Scan for the cell matching the given text and deliver its (x, y) coordinate at center. 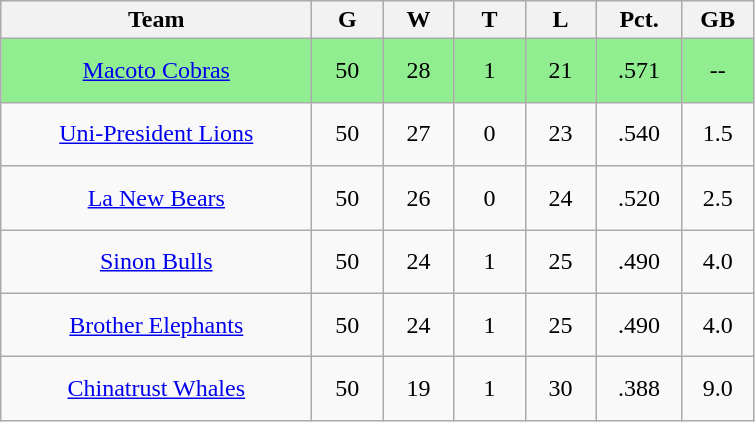
30 (560, 389)
L (560, 20)
27 (418, 134)
.540 (639, 134)
GB (718, 20)
Pct. (639, 20)
19 (418, 389)
Sinon Bulls (156, 262)
.520 (639, 198)
La New Bears (156, 198)
21 (560, 71)
Macoto Cobras (156, 71)
Team (156, 20)
9.0 (718, 389)
2.5 (718, 198)
1.5 (718, 134)
W (418, 20)
G (348, 20)
Brother Elephants (156, 325)
Chinatrust Whales (156, 389)
.571 (639, 71)
26 (418, 198)
23 (560, 134)
28 (418, 71)
Uni-President Lions (156, 134)
-- (718, 71)
T (490, 20)
.388 (639, 389)
